Identify which cell holds the provided text, then report its (x, y) central coordinate. 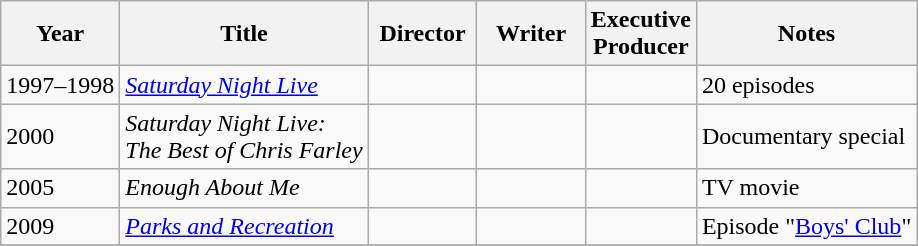
Saturday Night Live (244, 85)
Writer (532, 34)
Year (60, 34)
20 episodes (806, 85)
ExecutiveProducer (640, 34)
Documentary special (806, 136)
Parks and Recreation (244, 226)
Enough About Me (244, 188)
Title (244, 34)
2000 (60, 136)
Director (422, 34)
2005 (60, 188)
2009 (60, 226)
Saturday Night Live:The Best of Chris Farley (244, 136)
Notes (806, 34)
1997–1998 (60, 85)
Episode "Boys' Club" (806, 226)
TV movie (806, 188)
